Return [X, Y] of the center of cell containing provided text 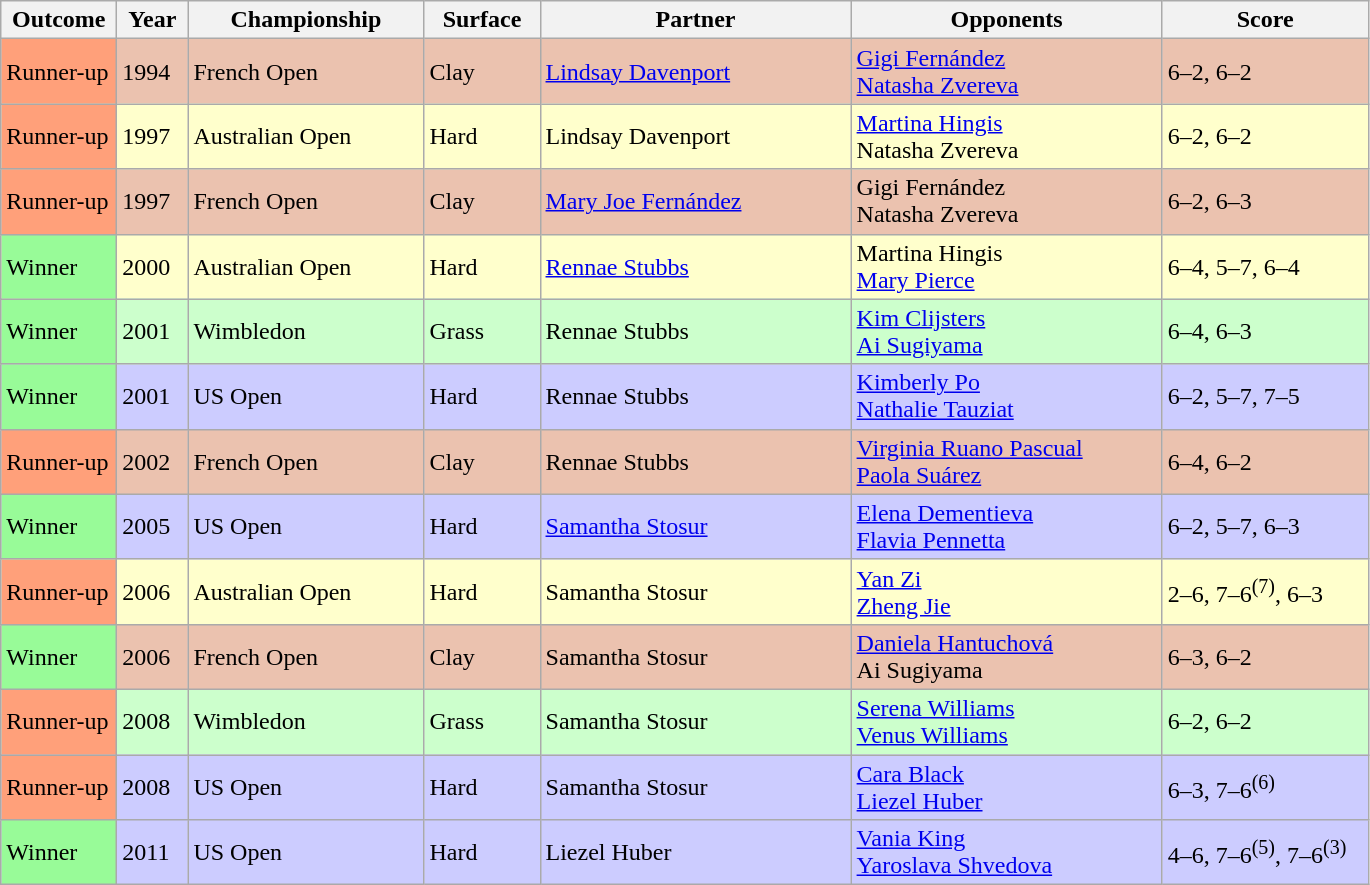
Kim Clijsters Ai Sugiyama [1006, 332]
2011 [152, 852]
6–2, 6–3 [1265, 202]
Mary Joe Fernández [696, 202]
Year [152, 20]
4–6, 7–6(5), 7–6(3) [1265, 852]
Virginia Ruano Pascual Paola Suárez [1006, 462]
Outcome [59, 20]
Serena Williams Venus Williams [1006, 722]
6–2, 5–7, 7–5 [1265, 396]
Daniela Hantuchová Ai Sugiyama [1006, 656]
Surface [482, 20]
Opponents [1006, 20]
6–4, 6–2 [1265, 462]
Cara Black Liezel Huber [1006, 786]
Championship [306, 20]
6–3, 7–6(6) [1265, 786]
2002 [152, 462]
Score [1265, 20]
Liezel Huber [696, 852]
6–4, 6–3 [1265, 332]
Vania King Yaroslava Shvedova [1006, 852]
2000 [152, 266]
1994 [152, 72]
6–3, 6–2 [1265, 656]
Partner [696, 20]
Martina Hingis Natasha Zvereva [1006, 136]
Martina Hingis Mary Pierce [1006, 266]
6–2, 5–7, 6–3 [1265, 526]
2–6, 7–6(7), 6–3 [1265, 592]
Elena Dementieva Flavia Pennetta [1006, 526]
2005 [152, 526]
Yan Zi Zheng Jie [1006, 592]
6–4, 5–7, 6–4 [1265, 266]
Kimberly Po Nathalie Tauziat [1006, 396]
